Return the [x, y] coordinate for the center point of the cell that contains the specified text.  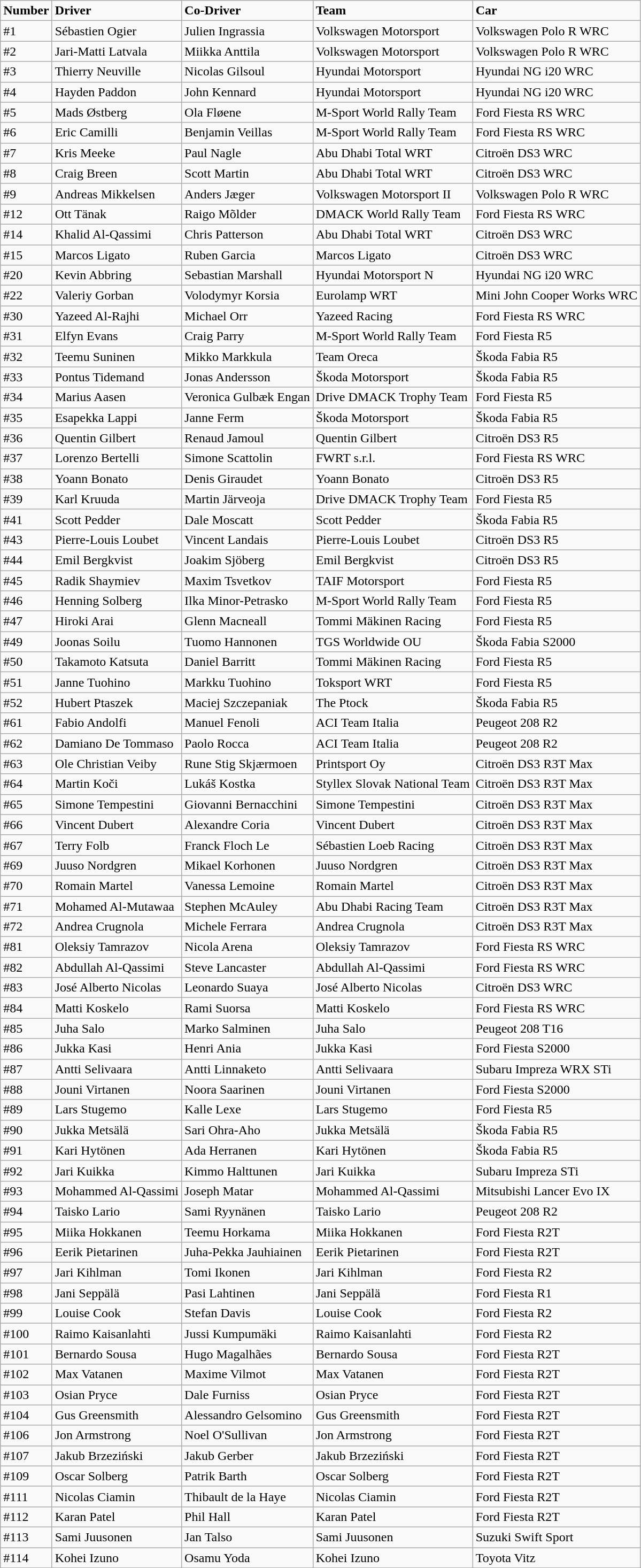
#92 [26, 1171]
Mini John Cooper Works WRC [557, 296]
Thibault de la Haye [248, 1496]
Vanessa Lemoine [248, 886]
#96 [26, 1252]
Andreas Mikkelsen [117, 194]
Teemu Suninen [117, 357]
Antti Linnaketo [248, 1069]
#31 [26, 336]
#45 [26, 580]
Franck Floch Le [248, 845]
Subaru Impreza STi [557, 1171]
Nicolas Gilsoul [248, 72]
Teemu Horkama [248, 1232]
Car [557, 11]
Thierry Neuville [117, 72]
DMACK World Rally Team [392, 214]
Peugeot 208 T16 [557, 1028]
Driver [117, 11]
Lukáš Kostka [248, 784]
Hiroki Arai [117, 621]
#47 [26, 621]
Noora Saarinen [248, 1089]
#8 [26, 173]
Rami Suorsa [248, 1008]
Abu Dhabi Racing Team [392, 906]
Jakub Gerber [248, 1456]
#70 [26, 886]
Ford Fiesta R1 [557, 1293]
#83 [26, 988]
Co-Driver [248, 11]
#97 [26, 1273]
#12 [26, 214]
Ruben Garcia [248, 255]
Eric Camilli [117, 133]
Giovanni Bernacchini [248, 804]
#62 [26, 743]
#46 [26, 601]
#88 [26, 1089]
Team Oreca [392, 357]
#112 [26, 1517]
#102 [26, 1374]
Stefan Davis [248, 1313]
TGS Worldwide OU [392, 642]
Glenn Macneall [248, 621]
Joseph Matar [248, 1191]
Juha-Pekka Jauhiainen [248, 1252]
Miikka Anttila [248, 51]
Martin Järveoja [248, 499]
Radik Shaymiev [117, 580]
Elfyn Evans [117, 336]
Mitsubishi Lancer Evo IX [557, 1191]
Anders Jæger [248, 194]
Ilka Minor-Petrasko [248, 601]
#90 [26, 1130]
Simone Scattolin [248, 458]
#100 [26, 1334]
Osamu Yoda [248, 1558]
#44 [26, 560]
Joakim Sjöberg [248, 560]
#111 [26, 1496]
Valeriy Gorban [117, 296]
#38 [26, 479]
#71 [26, 906]
Eurolamp WRT [392, 296]
Volkswagen Motorsport II [392, 194]
Ola Fløene [248, 112]
Number [26, 11]
#20 [26, 275]
#2 [26, 51]
#107 [26, 1456]
#35 [26, 418]
#4 [26, 92]
Henning Solberg [117, 601]
Pontus Tidemand [117, 377]
Hugo Magalhães [248, 1354]
Jonas Andersson [248, 377]
#6 [26, 133]
#84 [26, 1008]
#41 [26, 519]
Kris Meeke [117, 153]
Manuel Fenoli [248, 723]
Chris Patterson [248, 234]
Veronica Gulbæk Engan [248, 397]
#30 [26, 316]
#91 [26, 1150]
#1 [26, 31]
Janne Tuohino [117, 682]
#114 [26, 1558]
#37 [26, 458]
#65 [26, 804]
#109 [26, 1476]
Benjamin Veillas [248, 133]
#86 [26, 1049]
#103 [26, 1395]
Toksport WRT [392, 682]
#81 [26, 947]
Stephen McAuley [248, 906]
Scott Martin [248, 173]
FWRT s.r.l. [392, 458]
John Kennard [248, 92]
Paul Nagle [248, 153]
Kalle Lexe [248, 1110]
Michele Ferrara [248, 927]
#22 [26, 296]
Dale Furniss [248, 1395]
Kimmo Halttunen [248, 1171]
#9 [26, 194]
#15 [26, 255]
Yazeed Racing [392, 316]
#104 [26, 1415]
Mikael Korhonen [248, 865]
Martin Koči [117, 784]
#82 [26, 967]
Craig Parry [248, 336]
Sébastien Ogier [117, 31]
#98 [26, 1293]
#43 [26, 540]
Subaru Impreza WRX STi [557, 1069]
#49 [26, 642]
Hayden Paddon [117, 92]
#99 [26, 1313]
Dale Moscatt [248, 519]
Mikko Markkula [248, 357]
Ole Christian Veiby [117, 764]
Marko Salminen [248, 1028]
#63 [26, 764]
The Ptock [392, 703]
#33 [26, 377]
#85 [26, 1028]
#106 [26, 1435]
Raigo Mõlder [248, 214]
Denis Giraudet [248, 479]
Henri Ania [248, 1049]
Lorenzo Bertelli [117, 458]
#5 [26, 112]
Leonardo Suaya [248, 988]
Sébastien Loeb Racing [392, 845]
Craig Breen [117, 173]
#50 [26, 662]
Damiano De Tommaso [117, 743]
Sebastian Marshall [248, 275]
Ott Tänak [117, 214]
Joonas Soilu [117, 642]
#101 [26, 1354]
#14 [26, 234]
#32 [26, 357]
Vincent Landais [248, 540]
Janne Ferm [248, 418]
Alessandro Gelsomino [248, 1415]
Karl Kruuda [117, 499]
Sari Ohra-Aho [248, 1130]
Hubert Ptaszek [117, 703]
Fabio Andolfi [117, 723]
Markku Tuohino [248, 682]
Kevin Abbring [117, 275]
Nicola Arena [248, 947]
Toyota Vitz [557, 1558]
#61 [26, 723]
Suzuki Swift Sport [557, 1537]
Tuomo Hannonen [248, 642]
Hyundai Motorsport N [392, 275]
Printsport Oy [392, 764]
Renaud Jamoul [248, 438]
Daniel Barritt [248, 662]
Khalid Al-Qassimi [117, 234]
Paolo Rocca [248, 743]
Alexandre Coria [248, 825]
#34 [26, 397]
Terry Folb [117, 845]
#39 [26, 499]
Maciej Szczepaniak [248, 703]
Noel O'Sullivan [248, 1435]
Jussi Kumpumäki [248, 1334]
#52 [26, 703]
Rune Stig Skjærmoen [248, 764]
#51 [26, 682]
Maxim Tsvetkov [248, 580]
Pasi Lahtinen [248, 1293]
Tomi Ikonen [248, 1273]
#64 [26, 784]
#113 [26, 1537]
#67 [26, 845]
#89 [26, 1110]
#69 [26, 865]
Michael Orr [248, 316]
#72 [26, 927]
Mads Østberg [117, 112]
Team [392, 11]
Mohamed Al-Mutawaa [117, 906]
Volodymyr Korsia [248, 296]
Takamoto Katsuta [117, 662]
#3 [26, 72]
Ada Herranen [248, 1150]
Styllex Slovak National Team [392, 784]
TAIF Motorsport [392, 580]
Esapekka Lappi [117, 418]
Phil Hall [248, 1517]
Jari-Matti Latvala [117, 51]
#94 [26, 1211]
Jan Talso [248, 1537]
Marius Aasen [117, 397]
#36 [26, 438]
#7 [26, 153]
Sami Ryynänen [248, 1211]
#93 [26, 1191]
#66 [26, 825]
Steve Lancaster [248, 967]
#95 [26, 1232]
Julien Ingrassia [248, 31]
Škoda Fabia S2000 [557, 642]
Yazeed Al-Rajhi [117, 316]
Patrik Barth [248, 1476]
#87 [26, 1069]
Maxime Vilmot [248, 1374]
